From the cell containing the given text, extract its center point as (X, Y) coordinate. 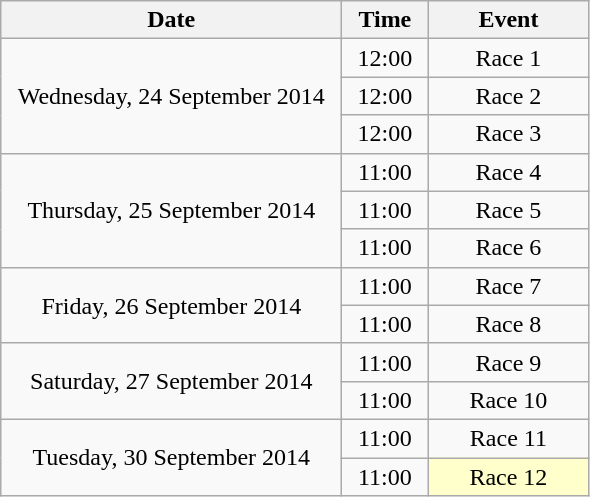
Date (172, 20)
Wednesday, 24 September 2014 (172, 96)
Race 8 (508, 324)
Race 5 (508, 210)
Race 4 (508, 172)
Thursday, 25 September 2014 (172, 210)
Race 6 (508, 248)
Race 7 (508, 286)
Time (385, 20)
Saturday, 27 September 2014 (172, 381)
Race 2 (508, 96)
Tuesday, 30 September 2014 (172, 457)
Race 11 (508, 438)
Race 3 (508, 134)
Race 12 (508, 477)
Race 10 (508, 400)
Friday, 26 September 2014 (172, 305)
Race 1 (508, 58)
Race 9 (508, 362)
Event (508, 20)
